Detect which cell encompasses the target text, then output its [x, y] center coordinate. 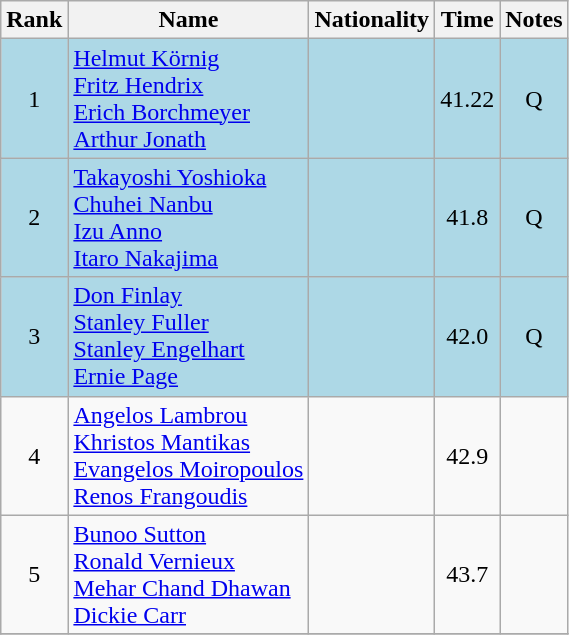
43.7 [468, 574]
Bunoo SuttonRonald VernieuxMehar Chand DhawanDickie Carr [188, 574]
Takayoshi YoshiokaChuhei NanbuIzu AnnoItaro Nakajima [188, 218]
3 [34, 336]
Helmut KörnigFritz HendrixErich BorchmeyerArthur Jonath [188, 98]
Name [188, 20]
42.9 [468, 456]
4 [34, 456]
Nationality [372, 20]
Don FinlayStanley FullerStanley EngelhartErnie Page [188, 336]
Angelos LambrouKhristos MantikasEvangelos MoiropoulosRenos Frangoudis [188, 456]
42.0 [468, 336]
1 [34, 98]
41.22 [468, 98]
Rank [34, 20]
2 [34, 218]
41.8 [468, 218]
Notes [534, 20]
Time [468, 20]
5 [34, 574]
